Identify which cell holds the provided text, then report its [X, Y] central coordinate. 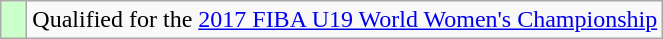
Qualified for the 2017 FIBA U19 World Women's Championship [345, 20]
